Find where the given text appears and provide that cell's center as [X, Y] coordinate. 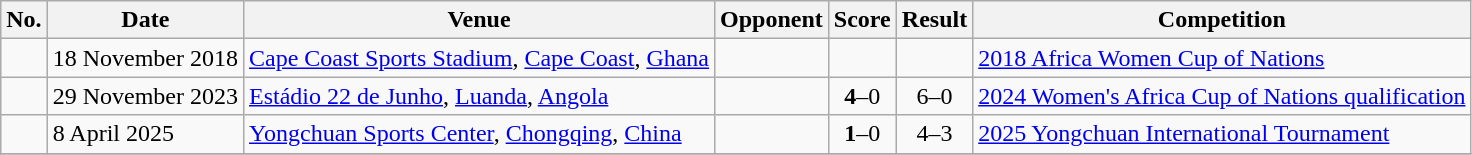
2018 Africa Women Cup of Nations [1222, 58]
Cape Coast Sports Stadium, Cape Coast, Ghana [480, 58]
4–3 [934, 134]
6–0 [934, 96]
8 April 2025 [145, 134]
Score [862, 20]
Opponent [772, 20]
Result [934, 20]
Venue [480, 20]
2024 Women's Africa Cup of Nations qualification [1222, 96]
2025 Yongchuan International Tournament [1222, 134]
29 November 2023 [145, 96]
Estádio 22 de Junho, Luanda, Angola [480, 96]
Date [145, 20]
No. [24, 20]
18 November 2018 [145, 58]
Yongchuan Sports Center, Chongqing, China [480, 134]
1–0 [862, 134]
4–0 [862, 96]
Competition [1222, 20]
